Determine the [x, y] coordinate at the center of the cell enclosing the given text.  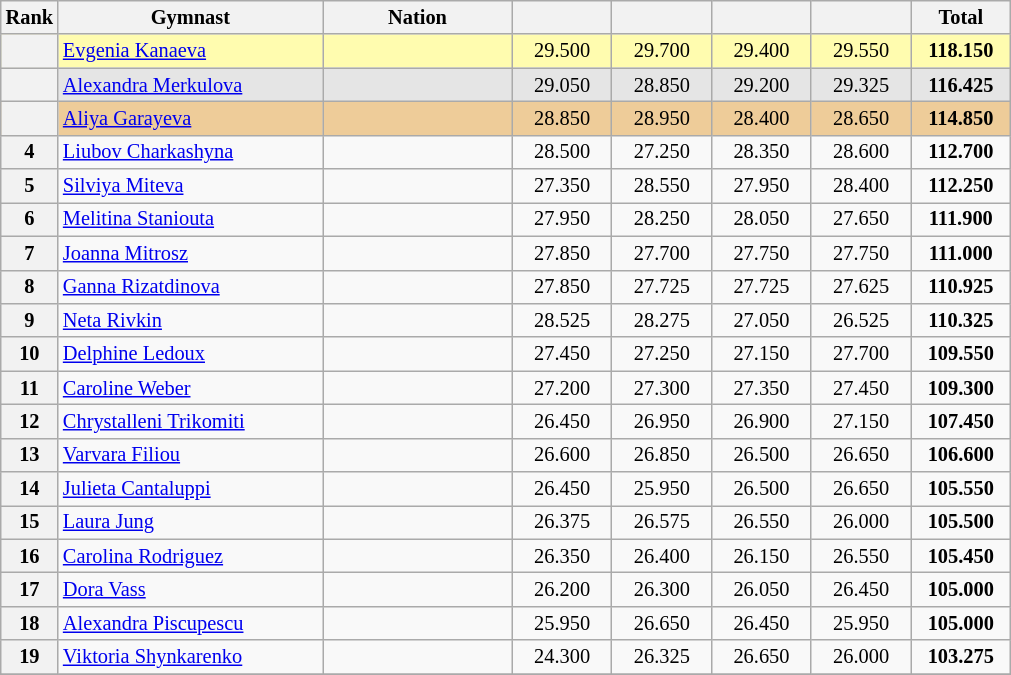
26.150 [762, 556]
28.950 [662, 118]
28.350 [762, 152]
26.325 [662, 657]
105.450 [961, 556]
27.050 [762, 320]
16 [30, 556]
9 [30, 320]
Caroline Weber [190, 388]
110.325 [961, 320]
26.950 [662, 421]
116.425 [961, 85]
114.850 [961, 118]
26.575 [662, 522]
Total [961, 17]
26.850 [662, 455]
Alexandra Merkulova [190, 85]
5 [30, 186]
4 [30, 152]
10 [30, 354]
29.200 [762, 85]
29.550 [861, 51]
26.900 [762, 421]
27.625 [861, 287]
29.050 [562, 85]
105.500 [961, 522]
118.150 [961, 51]
28.275 [662, 320]
Carolina Rodriguez [190, 556]
29.400 [762, 51]
19 [30, 657]
Alexandra Piscupescu [190, 623]
105.550 [961, 489]
27.300 [662, 388]
8 [30, 287]
26.300 [662, 589]
29.500 [562, 51]
109.550 [961, 354]
112.250 [961, 186]
12 [30, 421]
Ganna Rizatdinova [190, 287]
13 [30, 455]
Neta Rivkin [190, 320]
106.600 [961, 455]
27.650 [861, 219]
28.650 [861, 118]
Rank [30, 17]
26.350 [562, 556]
26.600 [562, 455]
6 [30, 219]
17 [30, 589]
28.550 [662, 186]
28.250 [662, 219]
11 [30, 388]
27.200 [562, 388]
Joanna Mitrosz [190, 253]
Aliya Garayeva [190, 118]
107.450 [961, 421]
7 [30, 253]
Julieta Cantaluppi [190, 489]
Gymnast [190, 17]
Evgenia Kanaeva [190, 51]
28.500 [562, 152]
28.525 [562, 320]
111.900 [961, 219]
29.325 [861, 85]
Delphine Ledoux [190, 354]
Melitina Staniouta [190, 219]
112.700 [961, 152]
Liubov Charkashyna [190, 152]
Varvara Filiou [190, 455]
Silviya Miteva [190, 186]
18 [30, 623]
Laura Jung [190, 522]
Nation [418, 17]
109.300 [961, 388]
26.200 [562, 589]
Dora Vass [190, 589]
26.525 [861, 320]
28.050 [762, 219]
24.300 [562, 657]
26.400 [662, 556]
26.375 [562, 522]
15 [30, 522]
110.925 [961, 287]
111.000 [961, 253]
29.700 [662, 51]
Viktoria Shynkarenko [190, 657]
14 [30, 489]
28.600 [861, 152]
Chrystalleni Trikomiti [190, 421]
103.275 [961, 657]
26.050 [762, 589]
